Detect which cell encompasses the target text, then output its [x, y] center coordinate. 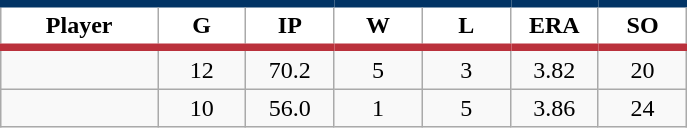
W [378, 26]
3 [466, 68]
G [202, 26]
3.86 [554, 108]
ERA [554, 26]
1 [378, 108]
24 [642, 108]
Player [80, 26]
10 [202, 108]
12 [202, 68]
3.82 [554, 68]
20 [642, 68]
IP [290, 26]
56.0 [290, 108]
L [466, 26]
SO [642, 26]
70.2 [290, 68]
